From the cell containing the given text, extract its center point as [x, y] coordinate. 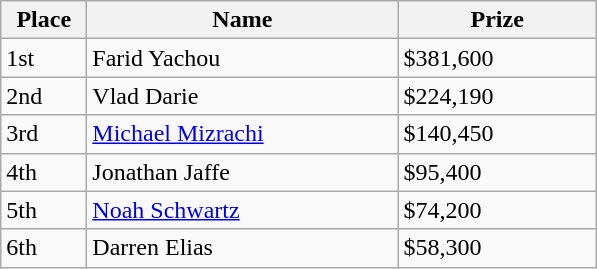
$381,600 [498, 58]
1st [44, 58]
Noah Schwartz [242, 210]
3rd [44, 134]
$224,190 [498, 96]
Prize [498, 20]
Name [242, 20]
Jonathan Jaffe [242, 172]
$95,400 [498, 172]
6th [44, 248]
$74,200 [498, 210]
Vlad Darie [242, 96]
Michael Mizrachi [242, 134]
Darren Elias [242, 248]
2nd [44, 96]
5th [44, 210]
$140,450 [498, 134]
4th [44, 172]
Place [44, 20]
Farid Yachou [242, 58]
$58,300 [498, 248]
